Capture the cell that displays the provided text and extract its [X, Y] central coordinate. 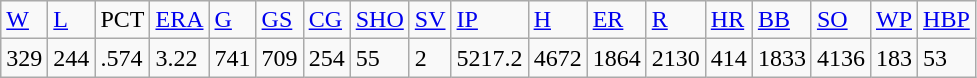
709 [280, 58]
.574 [122, 58]
ERA [180, 20]
GS [280, 20]
R [676, 20]
H [558, 20]
2 [430, 58]
WP [894, 20]
G [232, 20]
ER [616, 20]
254 [326, 58]
CG [326, 20]
BB [782, 20]
1833 [782, 58]
4136 [840, 58]
53 [947, 58]
SHO [380, 20]
SO [840, 20]
2130 [676, 58]
W [24, 20]
HBP [947, 20]
244 [72, 58]
HR [728, 20]
414 [728, 58]
SV [430, 20]
1864 [616, 58]
741 [232, 58]
329 [24, 58]
PCT [122, 20]
L [72, 20]
5217.2 [490, 58]
4672 [558, 58]
IP [490, 20]
55 [380, 58]
183 [894, 58]
3.22 [180, 58]
